Detect which cell encompasses the target text, then output its [X, Y] center coordinate. 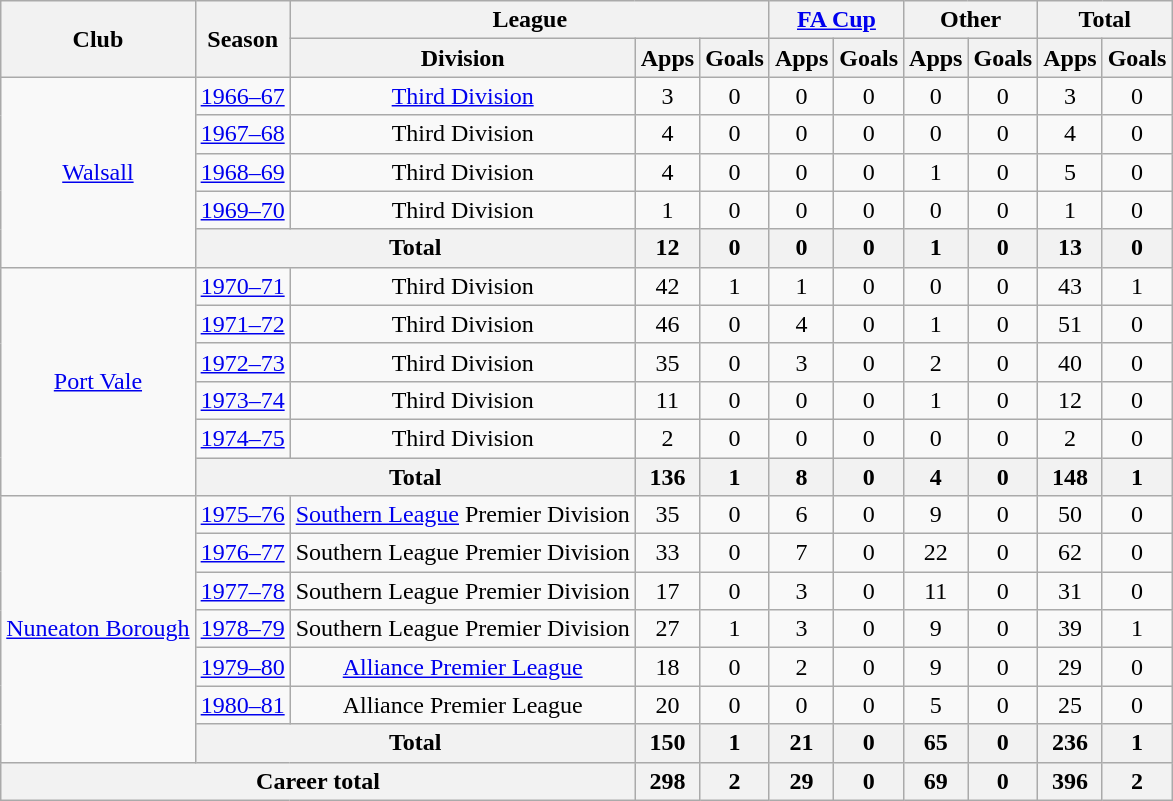
27 [667, 629]
Walsall [98, 172]
Nuneaton Borough [98, 629]
25 [1070, 705]
1966–67 [242, 96]
1968–69 [242, 172]
148 [1070, 477]
150 [667, 743]
40 [1070, 362]
FA Cup [836, 20]
7 [801, 553]
69 [936, 781]
236 [1070, 743]
League [530, 20]
65 [936, 743]
1979–80 [242, 667]
46 [667, 324]
39 [1070, 629]
18 [667, 667]
298 [667, 781]
1969–70 [242, 210]
396 [1070, 781]
1970–71 [242, 286]
Career total [318, 781]
1980–81 [242, 705]
136 [667, 477]
1967–68 [242, 134]
1971–72 [242, 324]
1978–79 [242, 629]
1977–78 [242, 591]
1973–74 [242, 400]
1972–73 [242, 362]
21 [801, 743]
Division [462, 58]
6 [801, 515]
8 [801, 477]
Club [98, 39]
20 [667, 705]
62 [1070, 553]
1976–77 [242, 553]
1975–76 [242, 515]
42 [667, 286]
1974–75 [242, 438]
31 [1070, 591]
Other [971, 20]
Port Vale [98, 381]
50 [1070, 515]
Season [242, 39]
43 [1070, 286]
33 [667, 553]
22 [936, 553]
17 [667, 591]
13 [1070, 248]
51 [1070, 324]
